Scan for the cell matching the given text and deliver its [x, y] coordinate at center. 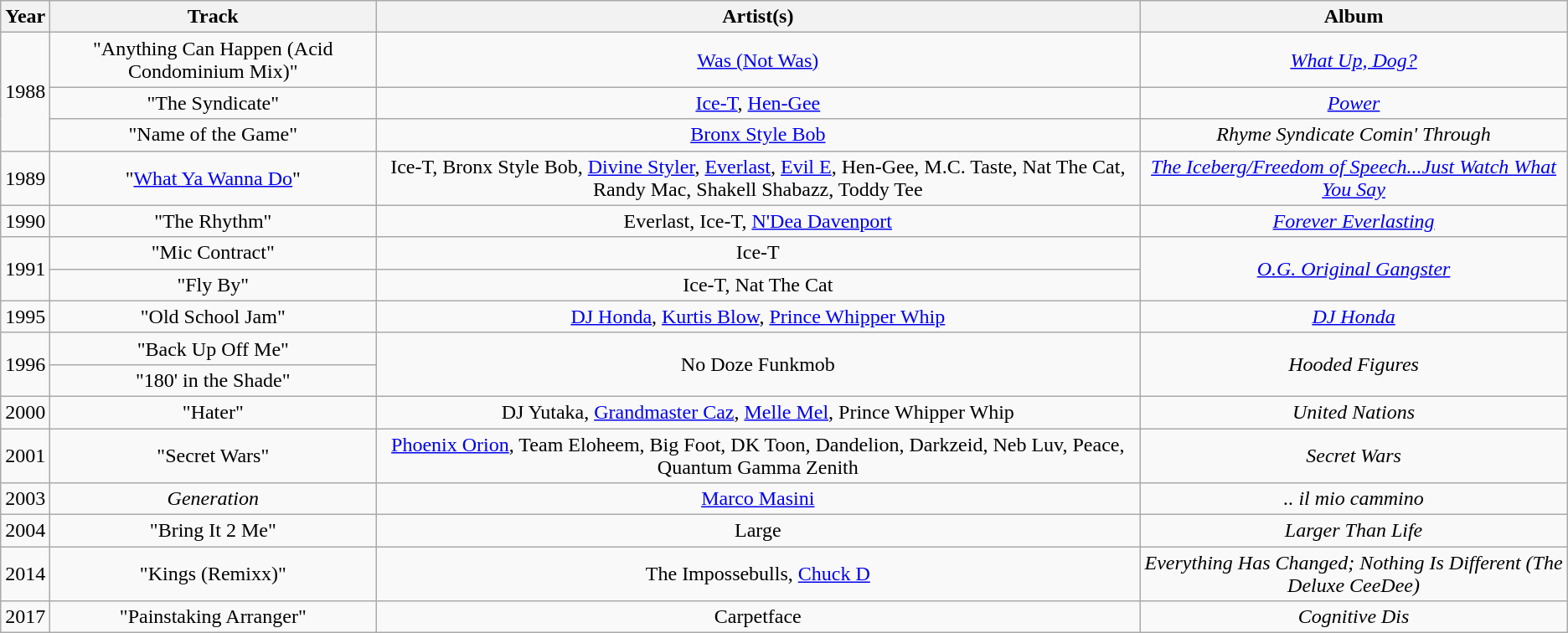
"Painstaking Arranger" [213, 617]
Secret Wars [1354, 455]
Ice-T [758, 253]
"Bring It 2 Me" [213, 531]
Hooded Figures [1354, 364]
"Kings (Remixx)" [213, 574]
Phoenix Orion, Team Eloheem, Big Foot, DK Toon, Dandelion, Darkzeid, Neb Luv, Peace, Quantum Gamma Zenith [758, 455]
2000 [25, 412]
Ice-T, Hen-Gee [758, 103]
"180' in the Shade" [213, 380]
Everything Has Changed; Nothing Is Different (The Deluxe CeeDee) [1354, 574]
No Doze Funkmob [758, 364]
What Up, Dog? [1354, 60]
"Anything Can Happen (Acid Condominium Mix)" [213, 60]
Ice-T, Bronx Style Bob, Divine Styler, Everlast, Evil E, Hen-Gee, M.C. Taste, Nat The Cat, Randy Mac, Shakell Shabazz, Toddy Tee [758, 178]
Carpetface [758, 617]
Ice-T, Nat The Cat [758, 285]
"Back Up Off Me" [213, 348]
2003 [25, 499]
Large [758, 531]
"The Syndicate" [213, 103]
1991 [25, 269]
Power [1354, 103]
DJ Honda [1354, 316]
Bronx Style Bob [758, 135]
The Impossebulls, Chuck D [758, 574]
Artist(s) [758, 17]
2017 [25, 617]
"The Rhythm" [213, 221]
Cognitive Dis [1354, 617]
"Old School Jam" [213, 316]
"What Ya Wanna Do" [213, 178]
"Hater" [213, 412]
1988 [25, 92]
.. il mio cammino [1354, 499]
"Secret Wars" [213, 455]
1996 [25, 364]
Larger Than Life [1354, 531]
DJ Honda, Kurtis Blow, Prince Whipper Whip [758, 316]
"Fly By" [213, 285]
Everlast, Ice-T, N'Dea Davenport [758, 221]
Album [1354, 17]
O.G. Original Gangster [1354, 269]
United Nations [1354, 412]
Generation [213, 499]
1995 [25, 316]
2014 [25, 574]
Track [213, 17]
"Name of the Game" [213, 135]
Year [25, 17]
1989 [25, 178]
1990 [25, 221]
Forever Everlasting [1354, 221]
DJ Yutaka, Grandmaster Caz, Melle Mel, Prince Whipper Whip [758, 412]
2004 [25, 531]
The Iceberg/Freedom of Speech...Just Watch What You Say [1354, 178]
"Mic Contract" [213, 253]
Was (Not Was) [758, 60]
Rhyme Syndicate Comin' Through [1354, 135]
2001 [25, 455]
Marco Masini [758, 499]
